Pinpoint the cell where the given text exists, returning its (X, Y) midpoint coordinate. 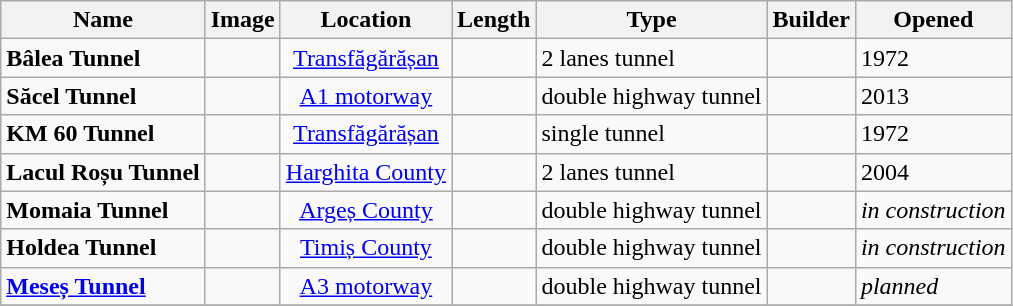
Holdea Tunnel (103, 248)
Image (242, 20)
Harghita County (366, 172)
2004 (933, 172)
Type (652, 20)
2013 (933, 96)
single tunnel (652, 134)
A3 motorway (366, 286)
Location (366, 20)
Argeș County (366, 210)
planned (933, 286)
Name (103, 20)
Meseș Tunnel (103, 286)
Lacul Roșu Tunnel (103, 172)
Opened (933, 20)
Momaia Tunnel (103, 210)
A1 motorway (366, 96)
Săcel Tunnel (103, 96)
Length (494, 20)
Builder (811, 20)
Timiș County (366, 248)
Bâlea Tunnel (103, 58)
KM 60 Tunnel (103, 134)
